Return (x, y) of the center of cell containing provided text 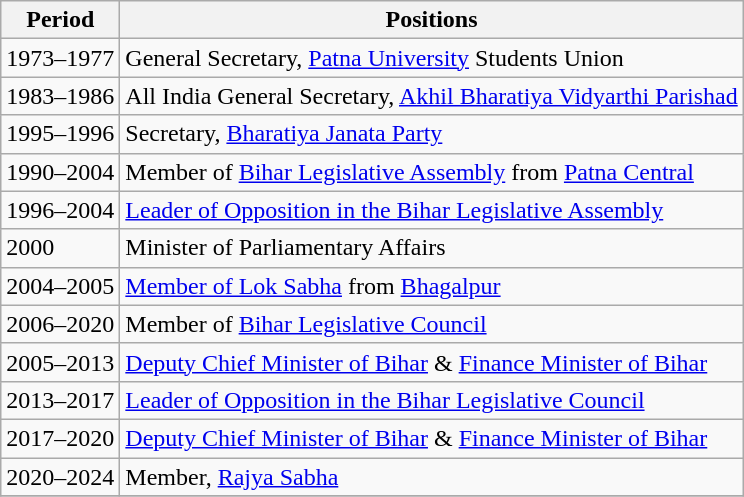
Member of Bihar Legislative Council (432, 324)
Minister of Parliamentary Affairs (432, 248)
2017–2020 (60, 438)
2000 (60, 248)
Leader of Opposition in the Bihar Legislative Assembly (432, 210)
2005–2013 (60, 362)
2020–2024 (60, 477)
2013–2017 (60, 400)
1996–2004 (60, 210)
Positions (432, 20)
2004–2005 (60, 286)
1973–1977 (60, 58)
1990–2004 (60, 172)
All India General Secretary, Akhil Bharatiya Vidyarthi Parishad (432, 96)
Member of Bihar Legislative Assembly from Patna Central (432, 172)
Period (60, 20)
Member, Rajya Sabha (432, 477)
Secretary, Bharatiya Janata Party (432, 134)
1995–1996 (60, 134)
1983–1986 (60, 96)
Leader of Opposition in the Bihar Legislative Council (432, 400)
General Secretary, Patna University Students Union (432, 58)
2006–2020 (60, 324)
Member of Lok Sabha from Bhagalpur (432, 286)
